Return the (x, y) coordinate for the center point of the cell that contains the specified text.  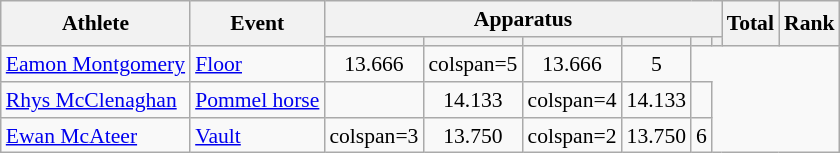
Rank (810, 24)
Total (750, 24)
colspan=4 (572, 100)
Apparatus (522, 19)
Floor (257, 64)
5 (656, 64)
Pommel horse (257, 100)
colspan=5 (472, 64)
Rhys McClenaghan (96, 100)
Eamon Montgomery (96, 64)
Event (257, 24)
Athlete (96, 24)
